Output the (X, Y) coordinate of the center of the cell containing the given text.  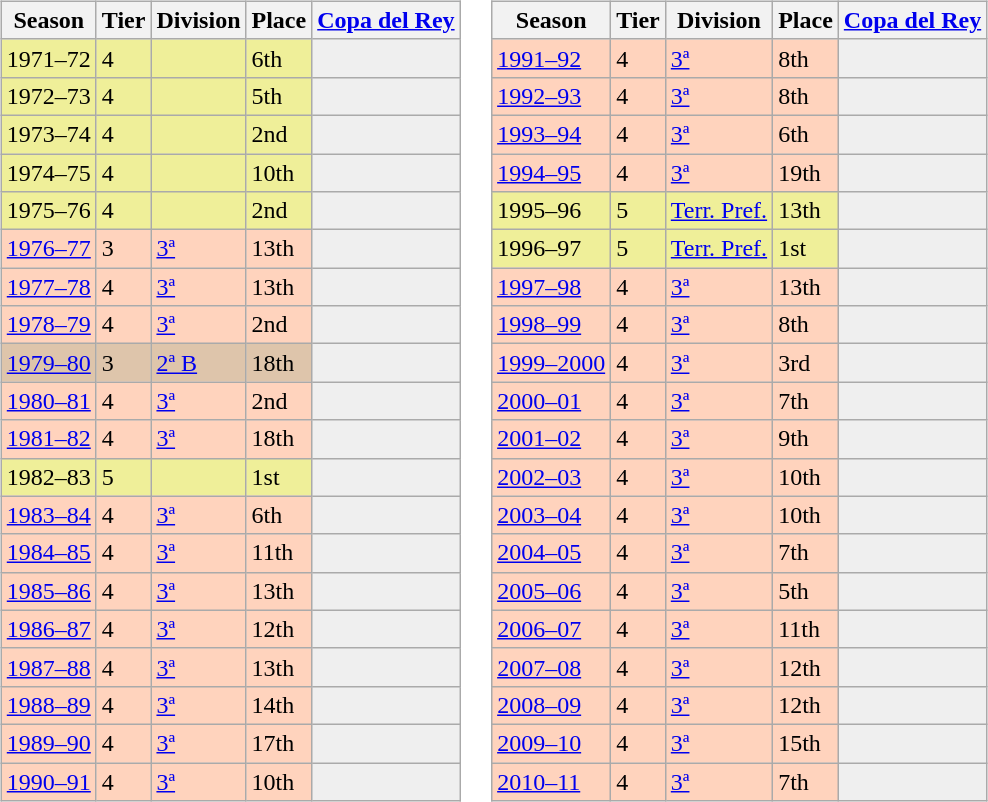
1983–84 (48, 515)
1987–88 (48, 667)
2003–04 (552, 515)
1999–2000 (552, 363)
1980–81 (48, 401)
1997–98 (552, 287)
1971–72 (48, 58)
1979–80 (48, 363)
1989–90 (48, 743)
2009–10 (552, 743)
19th (806, 173)
1985–86 (48, 591)
3rd (806, 363)
2007–08 (552, 667)
15th (806, 743)
1990–91 (48, 781)
1977–78 (48, 287)
1972–73 (48, 96)
1993–94 (552, 134)
9th (806, 439)
2008–09 (552, 705)
1995–96 (552, 211)
2ª B (198, 363)
2004–05 (552, 553)
2005–06 (552, 591)
1986–87 (48, 629)
2001–02 (552, 439)
1988–89 (48, 705)
1974–75 (48, 173)
1984–85 (48, 553)
1996–97 (552, 249)
1975–76 (48, 211)
1982–83 (48, 477)
2010–11 (552, 781)
2000–01 (552, 401)
1978–79 (48, 325)
1992–93 (552, 96)
1976–77 (48, 249)
1981–82 (48, 439)
1991–92 (552, 58)
14th (279, 705)
2006–07 (552, 629)
2002–03 (552, 477)
1998–99 (552, 325)
1994–95 (552, 173)
17th (279, 743)
1973–74 (48, 134)
